Provide the [x, y] coordinate of the cell's center where the given text is located.  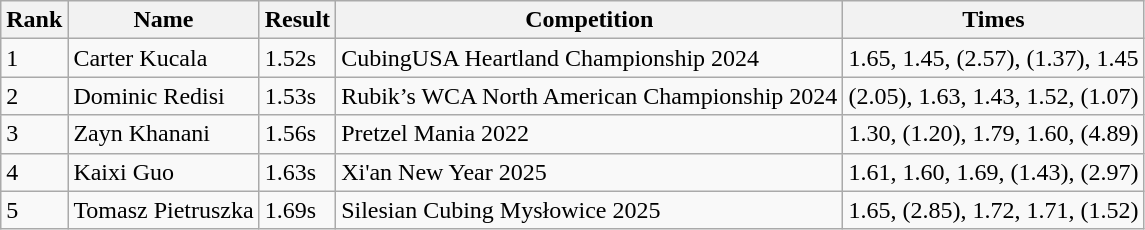
4 [34, 172]
1.65, (2.85), 1.72, 1.71, (1.52) [994, 210]
CubingUSA Heartland Championship 2024 [590, 58]
Xi'an New Year 2025 [590, 172]
Carter Kucala [164, 58]
1.56s [297, 134]
3 [34, 134]
Name [164, 20]
1.69s [297, 210]
1.52s [297, 58]
Pretzel Mania 2022 [590, 134]
Times [994, 20]
1.53s [297, 96]
Competition [590, 20]
1.63s [297, 172]
2 [34, 96]
Dominic Redisi [164, 96]
5 [34, 210]
1 [34, 58]
(2.05), 1.63, 1.43, 1.52, (1.07) [994, 96]
1.30, (1.20), 1.79, 1.60, (4.89) [994, 134]
Result [297, 20]
Zayn Khanani [164, 134]
Kaixi Guo [164, 172]
Tomasz Pietruszka [164, 210]
1.65, 1.45, (2.57), (1.37), 1.45 [994, 58]
Silesian Cubing Mysłowice 2025 [590, 210]
Rubik’s WCA North American Championship 2024 [590, 96]
Rank [34, 20]
1.61, 1.60, 1.69, (1.43), (2.97) [994, 172]
